From the cell containing the given text, extract its center point as [x, y] coordinate. 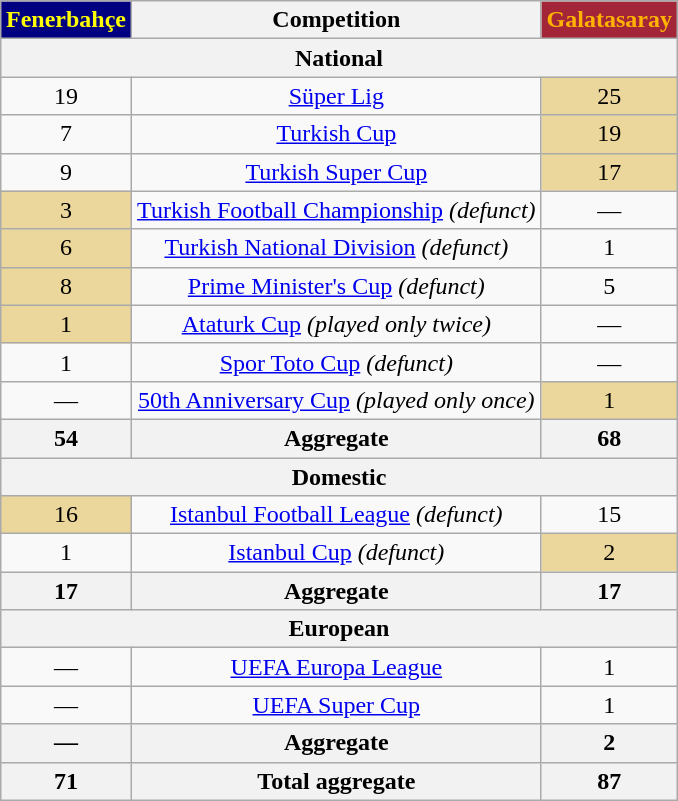
68 [609, 438]
Competition [337, 20]
9 [66, 172]
Spor Toto Cup (defunct) [337, 362]
7 [66, 134]
Turkish Football Championship (defunct) [337, 210]
UEFA Super Cup [337, 705]
87 [609, 781]
Istanbul Football League (defunct) [337, 515]
Galatasaray [609, 20]
Turkish Cup [337, 134]
Fenerbahçe [66, 20]
Istanbul Cup (defunct) [337, 553]
54 [66, 438]
Ataturk Cup (played only twice) [337, 324]
5 [609, 286]
50th Anniversary Cup (played only once) [337, 400]
Total aggregate [337, 781]
National [340, 58]
Domestic [340, 477]
UEFA Europa League [337, 667]
3 [66, 210]
15 [609, 515]
25 [609, 96]
European [340, 629]
8 [66, 286]
Turkish Super Cup [337, 172]
Süper Lig [337, 96]
6 [66, 248]
71 [66, 781]
Prime Minister's Cup (defunct) [337, 286]
16 [66, 515]
Turkish National Division (defunct) [337, 248]
